Scan for the cell matching the given text and deliver its [X, Y] coordinate at center. 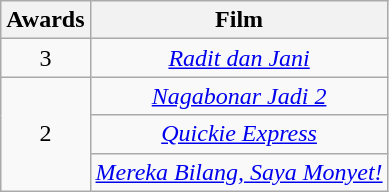
2 [46, 134]
Film [239, 20]
3 [46, 58]
Radit dan Jani [239, 58]
Quickie Express [239, 134]
Nagabonar Jadi 2 [239, 96]
Mereka Bilang, Saya Monyet! [239, 172]
Awards [46, 20]
